Capture the cell that displays the provided text and extract its [x, y] central coordinate. 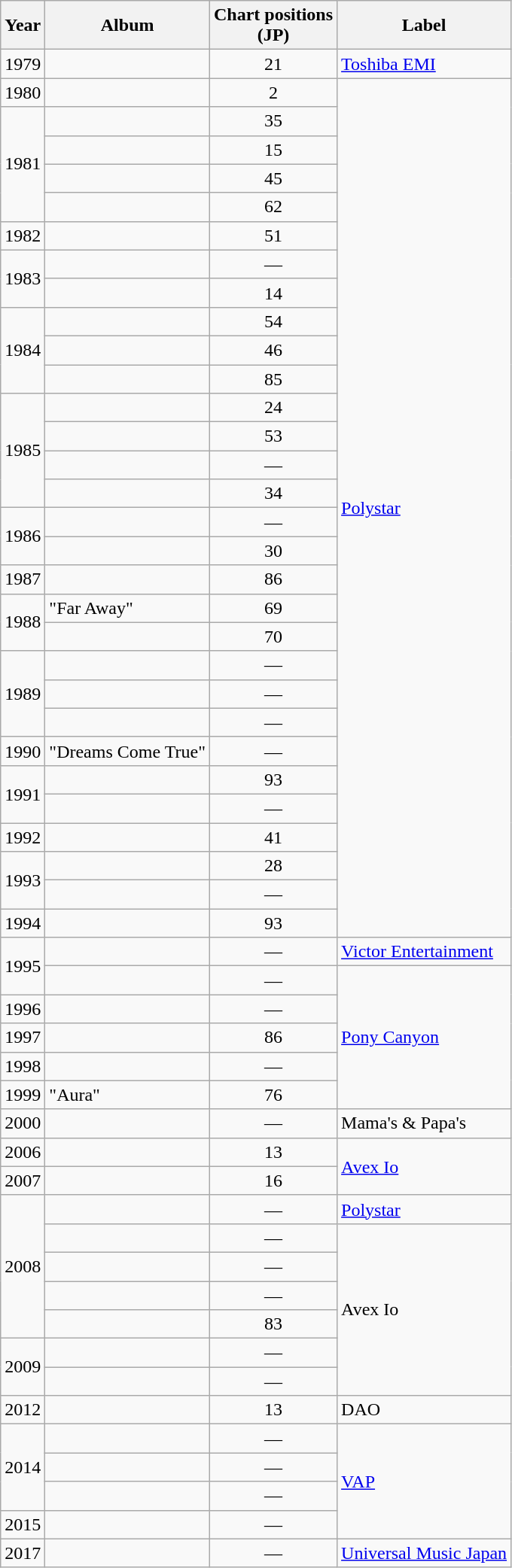
1982 [23, 236]
1997 [23, 1038]
2006 [23, 1152]
Mama's & Papa's [425, 1123]
2017 [23, 1553]
1990 [23, 751]
2008 [23, 1266]
1991 [23, 794]
Album [128, 26]
69 [273, 608]
76 [273, 1095]
1992 [23, 837]
62 [273, 207]
1987 [23, 579]
1998 [23, 1066]
14 [273, 293]
1993 [23, 880]
1995 [23, 966]
15 [273, 150]
1979 [23, 64]
83 [273, 1324]
41 [273, 837]
16 [273, 1181]
1994 [23, 923]
1999 [23, 1095]
Universal Music Japan [425, 1553]
54 [273, 321]
1984 [23, 350]
24 [273, 408]
2000 [23, 1123]
"Far Away" [128, 608]
1981 [23, 164]
VAP [425, 1481]
53 [273, 436]
Pony Canyon [425, 1038]
Year [23, 26]
1985 [23, 451]
2 [273, 93]
85 [273, 378]
1983 [23, 278]
70 [273, 637]
28 [273, 866]
2009 [23, 1367]
Label [425, 26]
2015 [23, 1524]
30 [273, 551]
Toshiba EMI [425, 64]
2012 [23, 1410]
21 [273, 64]
1986 [23, 536]
2007 [23, 1181]
1996 [23, 1009]
35 [273, 121]
Chart positions(JP) [273, 26]
34 [273, 494]
"Dreams Come True" [128, 751]
1989 [23, 694]
2014 [23, 1467]
45 [273, 178]
DAO [425, 1410]
"Aura" [128, 1095]
51 [273, 236]
1980 [23, 93]
Victor Entertainment [425, 952]
1988 [23, 622]
46 [273, 350]
